Identify which cell holds the provided text, then report its [X, Y] central coordinate. 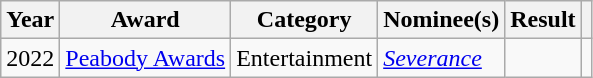
2022 [30, 58]
Award [146, 20]
Nominee(s) [442, 20]
Result [543, 20]
Entertainment [304, 58]
Severance [442, 58]
Category [304, 20]
Year [30, 20]
Peabody Awards [146, 58]
